Detect which cell encompasses the target text, then output its (X, Y) center coordinate. 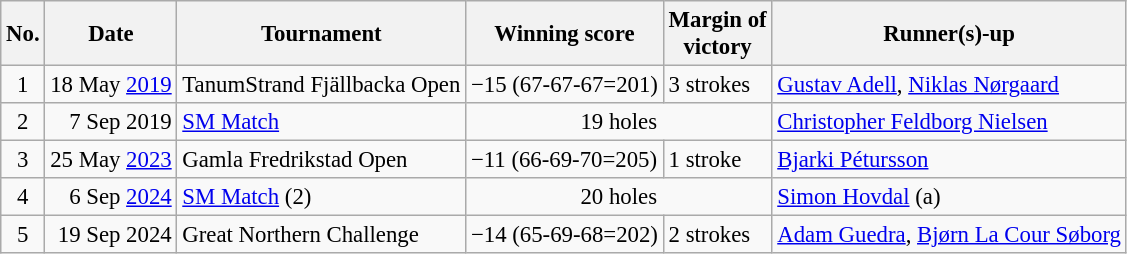
5 (23, 235)
Simon Hovdal (a) (949, 197)
Tournament (322, 34)
SM Match (322, 122)
1 (23, 85)
25 May 2023 (111, 160)
Gamla Fredrikstad Open (322, 160)
−11 (66-69-70=205) (565, 160)
TanumStrand Fjällbacka Open (322, 85)
2 (23, 122)
1 stroke (718, 160)
Adam Guedra, Bjørn La Cour Søborg (949, 235)
7 Sep 2019 (111, 122)
6 Sep 2024 (111, 197)
3 strokes (718, 85)
Date (111, 34)
Gustav Adell, Niklas Nørgaard (949, 85)
2 strokes (718, 235)
−15 (67-67-67=201) (565, 85)
19 holes (619, 122)
SM Match (2) (322, 197)
18 May 2019 (111, 85)
Great Northern Challenge (322, 235)
Winning score (565, 34)
Runner(s)-up (949, 34)
19 Sep 2024 (111, 235)
Margin ofvictory (718, 34)
Christopher Feldborg Nielsen (949, 122)
4 (23, 197)
No. (23, 34)
3 (23, 160)
Bjarki Pétursson (949, 160)
−14 (65-69-68=202) (565, 235)
20 holes (619, 197)
